Scan for the cell matching the given text and deliver its (X, Y) coordinate at center. 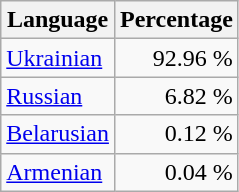
6.82 % (176, 96)
Belarusian (58, 134)
0.04 % (176, 172)
Percentage (176, 20)
Ukrainian (58, 58)
Russian (58, 96)
Armenian (58, 172)
0.12 % (176, 134)
Language (58, 20)
92.96 % (176, 58)
